Extract the (X, Y) coordinate from the center of the cell holding the provided text.  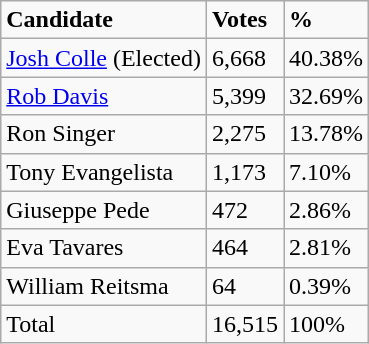
40.38% (326, 58)
Rob Davis (104, 96)
7.10% (326, 172)
Candidate (104, 20)
Tony Evangelista (104, 172)
5,399 (244, 96)
0.39% (326, 286)
472 (244, 210)
2,275 (244, 134)
464 (244, 248)
% (326, 20)
Giuseppe Pede (104, 210)
2.86% (326, 210)
1,173 (244, 172)
13.78% (326, 134)
6,668 (244, 58)
32.69% (326, 96)
16,515 (244, 324)
William Reitsma (104, 286)
Eva Tavares (104, 248)
Total (104, 324)
64 (244, 286)
Votes (244, 20)
Josh Colle (Elected) (104, 58)
2.81% (326, 248)
Ron Singer (104, 134)
100% (326, 324)
